Locate the cell with the specified text and output its [x, y] center coordinate. 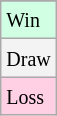
Draw [28, 58]
Loss [28, 96]
Win [28, 20]
